Extract the (X, Y) coordinate from the center of the cell holding the provided text.  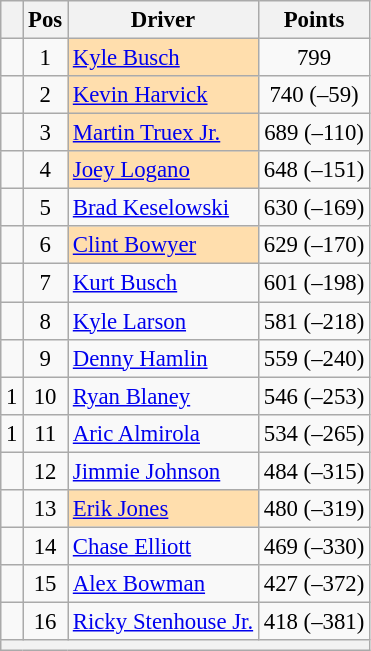
534 (–265) (314, 433)
Driver (164, 20)
427 (–372) (314, 584)
Pos (46, 20)
Joey Logano (164, 170)
7 (46, 283)
484 (–315) (314, 471)
Kyle Larson (164, 321)
9 (46, 358)
Brad Keselowski (164, 208)
12 (46, 471)
740 (–59) (314, 95)
4 (46, 170)
Ryan Blaney (164, 396)
16 (46, 621)
799 (314, 58)
559 (–240) (314, 358)
Ricky Stenhouse Jr. (164, 621)
8 (46, 321)
Alex Bowman (164, 584)
Erik Jones (164, 509)
546 (–253) (314, 396)
Kyle Busch (164, 58)
11 (46, 433)
Clint Bowyer (164, 245)
Jimmie Johnson (164, 471)
601 (–198) (314, 283)
480 (–319) (314, 509)
469 (–330) (314, 546)
6 (46, 245)
Kevin Harvick (164, 95)
Aric Almirola (164, 433)
Chase Elliott (164, 546)
14 (46, 546)
5 (46, 208)
13 (46, 509)
2 (46, 95)
689 (–110) (314, 133)
630 (–169) (314, 208)
10 (46, 396)
3 (46, 133)
Martin Truex Jr. (164, 133)
581 (–218) (314, 321)
648 (–151) (314, 170)
15 (46, 584)
Denny Hamlin (164, 358)
629 (–170) (314, 245)
Kurt Busch (164, 283)
Points (314, 20)
418 (–381) (314, 621)
